Find where the given text appears and provide that cell's center as (x, y) coordinate. 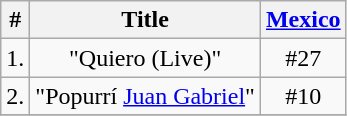
1. (16, 58)
2. (16, 96)
"Quiero (Live)" (146, 58)
Title (146, 20)
Mexico (303, 20)
"Popurrí Juan Gabriel" (146, 96)
# (16, 20)
#10 (303, 96)
#27 (303, 58)
